Identify which cell holds the provided text, then report its [x, y] central coordinate. 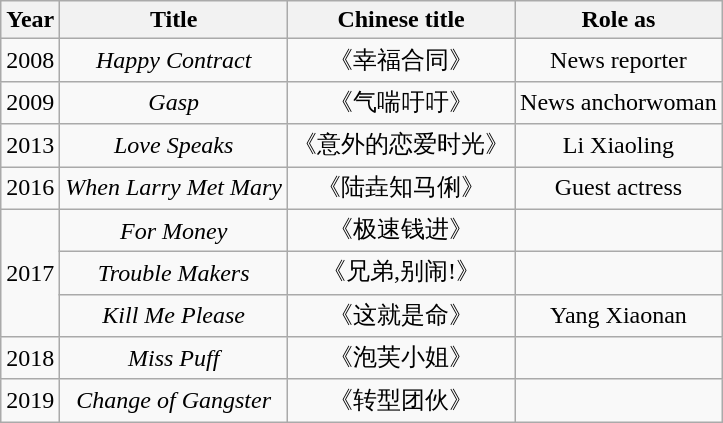
Kill Me Please [174, 316]
《极速钱进》 [402, 230]
Li Xiaoling [619, 146]
Gasp [174, 102]
Yang Xiaonan [619, 316]
Love Speaks [174, 146]
《幸福合同》 [402, 60]
《转型团伙》 [402, 400]
Chinese title [402, 20]
Title [174, 20]
《陆垚知马俐》 [402, 188]
Guest actress [619, 188]
《意外的恋爱时光》 [402, 146]
Trouble Makers [174, 274]
2008 [30, 60]
Change of Gangster [174, 400]
When Larry Met Mary [174, 188]
Miss Puff [174, 358]
Happy Contract [174, 60]
《兄弟,别闹!》 [402, 274]
Year [30, 20]
2018 [30, 358]
《气喘吁吁》 [402, 102]
Role as [619, 20]
For Money [174, 230]
《这就是命》 [402, 316]
《泡芙小姐》 [402, 358]
2016 [30, 188]
2009 [30, 102]
2017 [30, 273]
News reporter [619, 60]
News anchorwoman [619, 102]
2019 [30, 400]
2013 [30, 146]
